From the cell containing the given text, extract its center point as (x, y) coordinate. 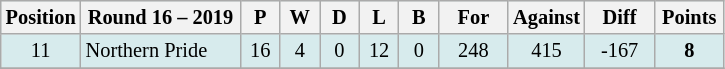
11 (41, 51)
Position (41, 17)
16 (260, 51)
Northern Pride (161, 51)
Diff (620, 17)
D (340, 17)
P (260, 17)
415 (546, 51)
W (300, 17)
248 (474, 51)
Against (546, 17)
4 (300, 51)
L (379, 17)
Points (689, 17)
B (419, 17)
For (474, 17)
12 (379, 51)
8 (689, 51)
Round 16 – 2019 (161, 17)
-167 (620, 51)
